For the text-containing cell, return its midpoint in (x, y) coordinate format. 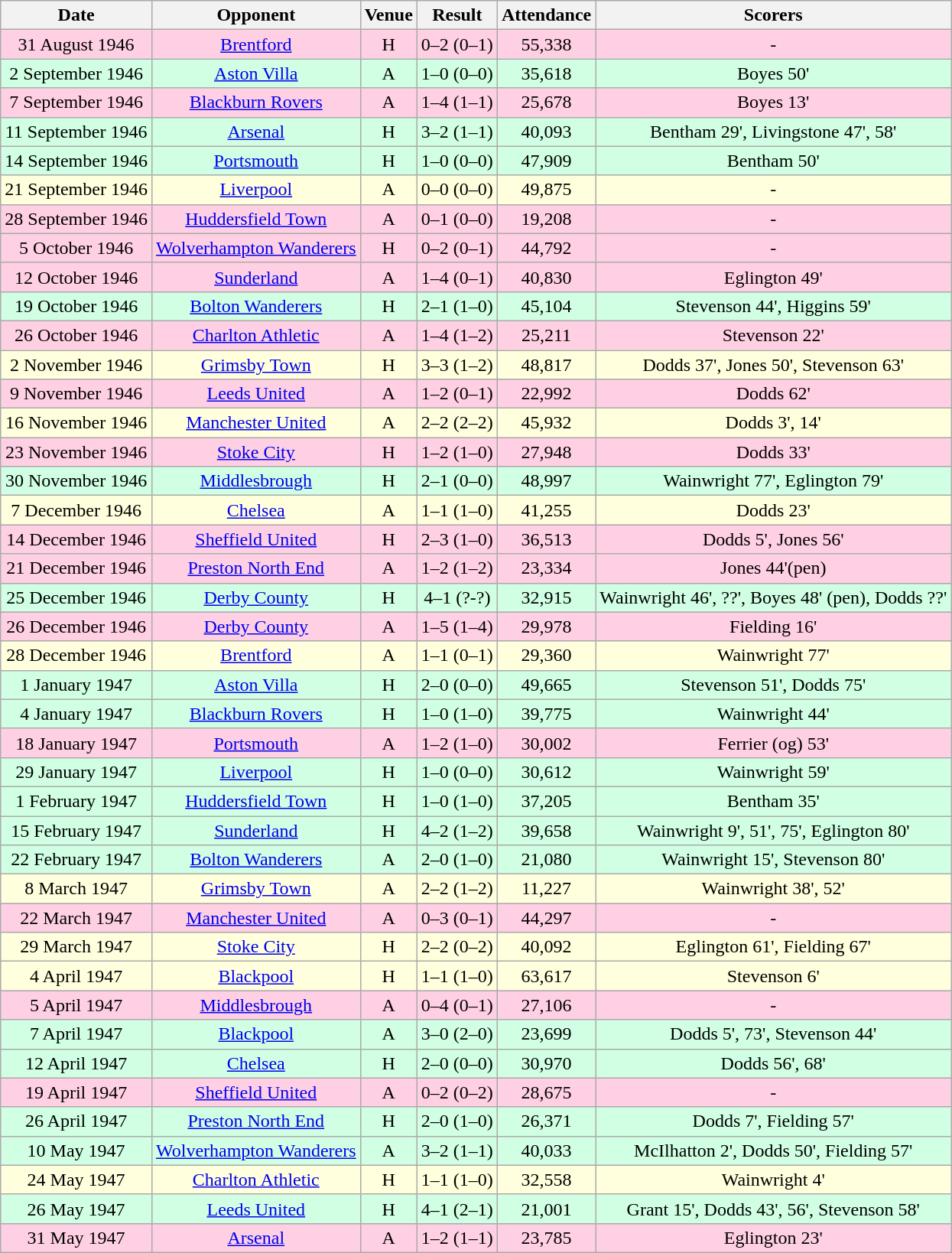
30,002 (546, 743)
Wainwright 4' (774, 1180)
2–1 (0–0) (457, 481)
Wainwright 59' (774, 772)
Wainwright 44' (774, 714)
4–2 (1–2) (457, 830)
Stevenson 6' (774, 976)
2–2 (0–2) (457, 947)
48,817 (546, 365)
2 September 1946 (76, 73)
35,618 (546, 73)
15 February 1947 (76, 830)
23,334 (546, 568)
Result (457, 15)
7 September 1946 (76, 103)
Dodds 7', Fielding 57' (774, 1121)
Dodds 62' (774, 394)
28 December 1946 (76, 656)
4 April 1947 (76, 976)
30,612 (546, 772)
Boyes 50' (774, 73)
Dodds 3', 14' (774, 423)
4–1 (?-?) (457, 597)
2–3 (1–0) (457, 539)
41,255 (546, 510)
Eglington 23' (774, 1238)
Wainwright 77' (774, 656)
14 September 1946 (76, 161)
1–2 (1–1) (457, 1238)
44,792 (546, 248)
Bentham 29', Livingstone 47', 58' (774, 132)
28,675 (546, 1092)
2–2 (1–2) (457, 889)
Boyes 13' (774, 103)
Date (76, 15)
14 December 1946 (76, 539)
Dodds 37', Jones 50', Stevenson 63' (774, 365)
4–1 (2–1) (457, 1209)
32,558 (546, 1180)
2–1 (1–0) (457, 306)
40,033 (546, 1150)
Fielding 16' (774, 626)
26 December 1946 (76, 626)
3–3 (1–2) (457, 365)
12 April 1947 (76, 1063)
0–0 (0–0) (457, 190)
1–5 (1–4) (457, 626)
21 September 1946 (76, 190)
24 May 1947 (76, 1180)
47,909 (546, 161)
40,830 (546, 277)
Dodds 5', 73', Stevenson 44' (774, 1034)
22 March 1947 (76, 918)
1–2 (0–1) (457, 394)
1–2 (1–2) (457, 568)
19 October 1946 (76, 306)
Wainwright 38', 52' (774, 889)
29 January 1947 (76, 772)
1–4 (1–2) (457, 335)
5 April 1947 (76, 1005)
4 January 1947 (76, 714)
40,093 (546, 132)
10 May 1947 (76, 1150)
29 March 1947 (76, 947)
Dodds 33' (774, 452)
Stevenson 44', Higgins 59' (774, 306)
7 April 1947 (76, 1034)
19,208 (546, 219)
63,617 (546, 976)
Venue (388, 15)
Wainwright 9', 51', 75', Eglington 80' (774, 830)
Dodds 23' (774, 510)
Opponent (255, 15)
25,211 (546, 335)
30 November 1946 (76, 481)
2–2 (2–2) (457, 423)
21 December 1946 (76, 568)
Bentham 50' (774, 161)
Stevenson 22' (774, 335)
Jones 44'(pen) (774, 568)
Grant 15', Dodds 43', 56', Stevenson 58' (774, 1209)
26,371 (546, 1121)
1 January 1947 (76, 685)
29,978 (546, 626)
3–0 (2–0) (457, 1034)
29,360 (546, 656)
0–3 (0–1) (457, 918)
21,001 (546, 1209)
27,948 (546, 452)
Stevenson 51', Dodds 75' (774, 685)
25 December 1946 (76, 597)
1–4 (0–1) (457, 277)
23,699 (546, 1034)
23 November 1946 (76, 452)
Scorers (774, 15)
55,338 (546, 44)
Wainwright 15', Stevenson 80' (774, 860)
11,227 (546, 889)
23,785 (546, 1238)
48,997 (546, 481)
22 February 1947 (76, 860)
45,932 (546, 423)
9 November 1946 (76, 394)
49,665 (546, 685)
1–4 (1–1) (457, 103)
Dodds 56', 68' (774, 1063)
30,970 (546, 1063)
18 January 1947 (76, 743)
0–2 (0–2) (457, 1092)
1 February 1947 (76, 801)
5 October 1946 (76, 248)
Dodds 5', Jones 56' (774, 539)
27,106 (546, 1005)
11 September 1946 (76, 132)
Ferrier (og) 53' (774, 743)
36,513 (546, 539)
21,080 (546, 860)
40,092 (546, 947)
McIlhatton 2', Dodds 50', Fielding 57' (774, 1150)
39,775 (546, 714)
26 April 1947 (76, 1121)
28 September 1946 (76, 219)
22,992 (546, 394)
0–1 (0–0) (457, 219)
26 May 1947 (76, 1209)
Bentham 35' (774, 801)
19 April 1947 (76, 1092)
39,658 (546, 830)
Eglington 61', Fielding 67' (774, 947)
Eglington 49' (774, 277)
45,104 (546, 306)
31 August 1946 (76, 44)
2 November 1946 (76, 365)
26 October 1946 (76, 335)
32,915 (546, 597)
25,678 (546, 103)
8 March 1947 (76, 889)
44,297 (546, 918)
49,875 (546, 190)
31 May 1947 (76, 1238)
Wainwright 46', ??', Boyes 48' (pen), Dodds ??' (774, 597)
Wainwright 77', Eglington 79' (774, 481)
0–4 (0–1) (457, 1005)
7 December 1946 (76, 510)
1–1 (0–1) (457, 656)
12 October 1946 (76, 277)
37,205 (546, 801)
Attendance (546, 15)
16 November 1946 (76, 423)
